Capture the cell that displays the provided text and extract its (x, y) central coordinate. 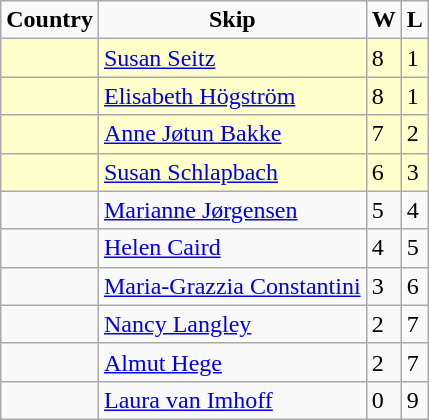
9 (414, 400)
Almut Hege (232, 362)
Susan Seitz (232, 58)
Anne Jøtun Bakke (232, 134)
Marianne Jørgensen (232, 210)
Maria-Grazzia Constantini (232, 286)
L (414, 20)
Elisabeth Högström (232, 96)
0 (384, 400)
Helen Caird (232, 248)
W (384, 20)
Country (50, 20)
Laura van Imhoff (232, 400)
Susan Schlapbach (232, 172)
Skip (232, 20)
Nancy Langley (232, 324)
